From the cell containing the given text, extract its center point as (x, y) coordinate. 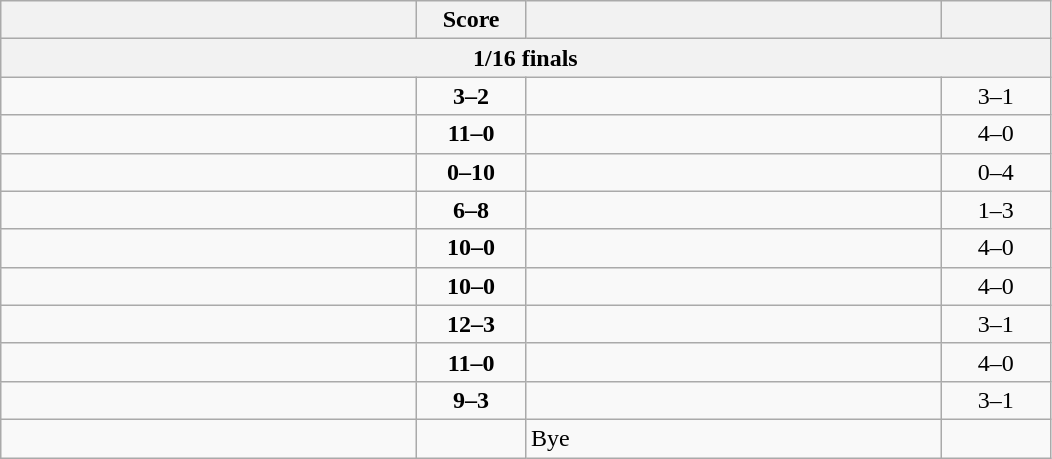
1/16 finals (526, 58)
1–3 (996, 210)
12–3 (472, 324)
Score (472, 20)
9–3 (472, 400)
3–2 (472, 96)
6–8 (472, 210)
0–4 (996, 172)
0–10 (472, 172)
Bye (733, 438)
